Locate the cell with the specified text and output its (X, Y) center coordinate. 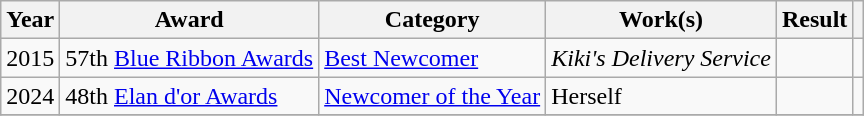
Herself (662, 96)
57th Blue Ribbon Awards (190, 58)
Kiki's Delivery Service (662, 58)
48th Elan d'or Awards (190, 96)
Work(s) (662, 20)
Newcomer of the Year (432, 96)
2015 (30, 58)
Result (814, 20)
Award (190, 20)
Year (30, 20)
Category (432, 20)
2024 (30, 96)
Best Newcomer (432, 58)
